Return [x, y] of the center of cell containing provided text 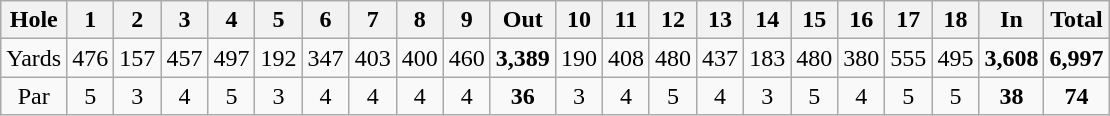
437 [720, 58]
36 [522, 96]
457 [184, 58]
157 [138, 58]
In [1012, 20]
476 [90, 58]
408 [626, 58]
6,997 [1076, 58]
403 [372, 58]
497 [232, 58]
460 [466, 58]
183 [768, 58]
555 [908, 58]
8 [420, 20]
347 [326, 58]
38 [1012, 96]
13 [720, 20]
192 [278, 58]
9 [466, 20]
400 [420, 58]
15 [814, 20]
18 [956, 20]
6 [326, 20]
11 [626, 20]
12 [672, 20]
Out [522, 20]
3,608 [1012, 58]
2 [138, 20]
Par [34, 96]
Total [1076, 20]
190 [578, 58]
495 [956, 58]
7 [372, 20]
17 [908, 20]
Hole [34, 20]
14 [768, 20]
Yards [34, 58]
3,389 [522, 58]
10 [578, 20]
380 [862, 58]
74 [1076, 96]
1 [90, 20]
16 [862, 20]
